Return (X, Y) of the center of cell containing provided text 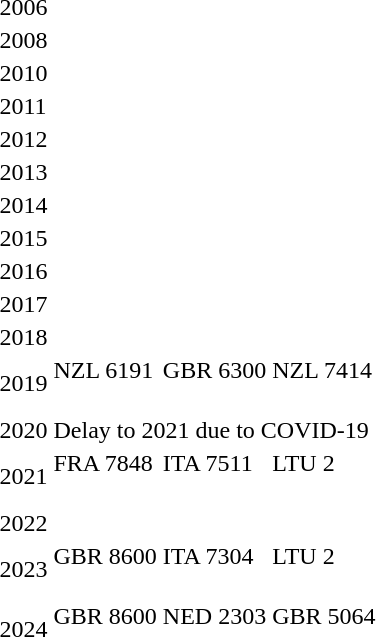
NZL 6191 (105, 384)
ITA 7511 (214, 476)
GBR 8600 (105, 570)
FRA 7848 (105, 476)
GBR 6300 (214, 384)
ITA 7304 (214, 570)
